Provide the (X, Y) coordinate of the cell's center where the given text is located.  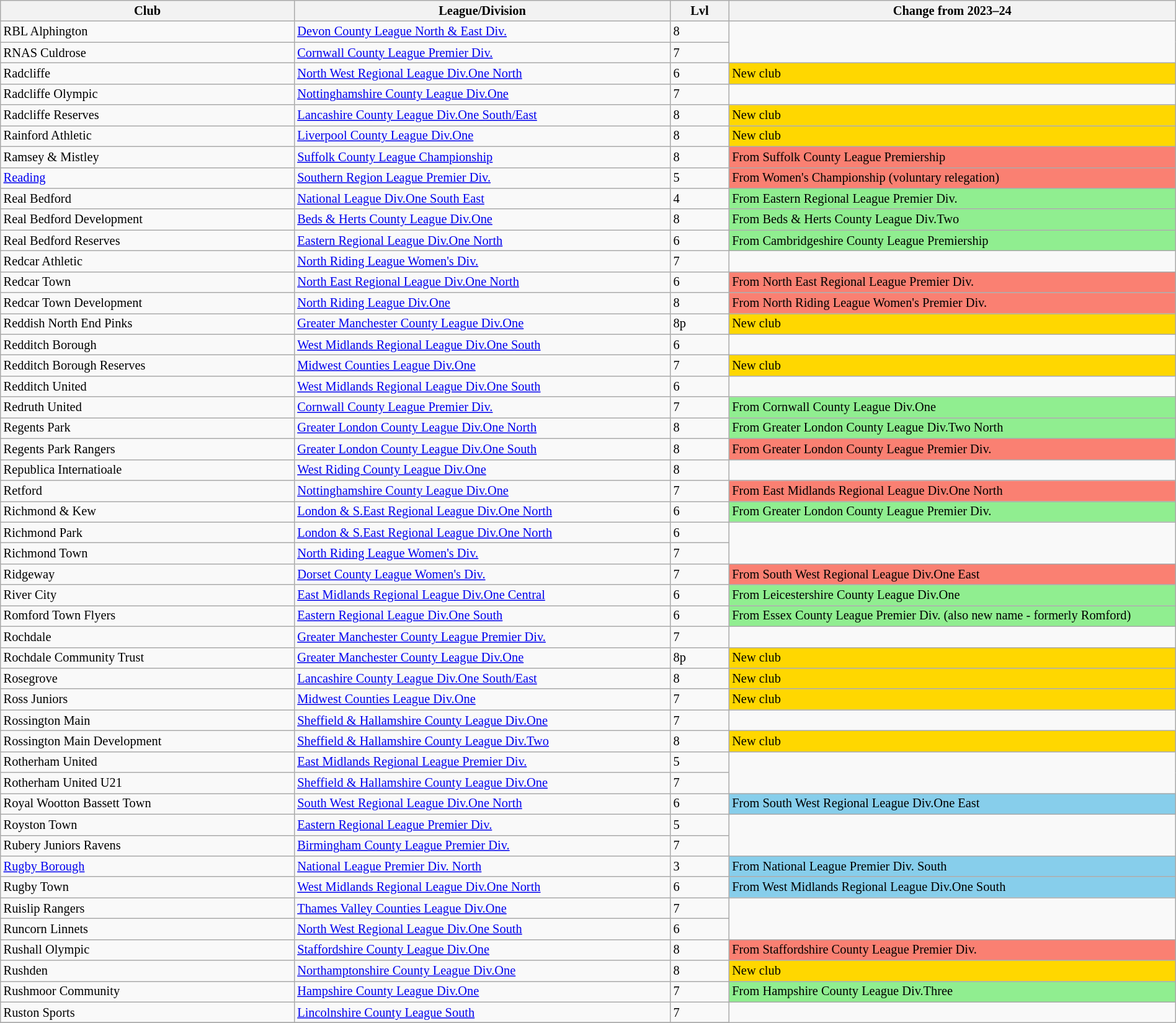
From Leicestershire County League Div.One (952, 595)
Royal Wootton Bassett Town (148, 804)
From Greater London County League Div.Two North (952, 428)
From Cambridgeshire County League Premiership (952, 241)
West Riding County League Div.One (482, 470)
Rugby Borough (148, 866)
North West Regional League Div.One South (482, 929)
From West Midlands Regional League Div.One South (952, 887)
Sheffield & Hallamshire County League Div.Two (482, 741)
From Essex County League Premier Div. (also new name - formerly Romford) (952, 616)
Ridgeway (148, 574)
Richmond & Kew (148, 511)
Greater Manchester County League Premier Div. (482, 637)
Dorset County League Women's Div. (482, 574)
Reddish North End Pinks (148, 324)
Richmond Park (148, 533)
Ruston Sports (148, 1012)
North East Regional League Div.One North (482, 282)
Thames Valley Counties League Div.One (482, 908)
Rushmoor Community (148, 991)
Real Bedford Reserves (148, 241)
National League Div.One South East (482, 198)
Regents Park (148, 428)
Hampshire County League Div.One (482, 991)
RNAS Culdrose (148, 53)
Staffordshire County League Div.One (482, 950)
Redditch Borough Reserves (148, 365)
Royston Town (148, 825)
Regents Park Rangers (148, 449)
Republica Internatioale (148, 470)
Rugby Town (148, 887)
From Staffordshire County League Premier Div. (952, 950)
East Midlands Regional League Div.One Central (482, 595)
Greater London County League Div.One North (482, 428)
Rushden (148, 971)
From Women's Championship (voluntary relegation) (952, 178)
Runcorn Linnets (148, 929)
From National League Premier Div. South (952, 866)
RBL Alphington (148, 32)
Liverpool County League Div.One (482, 136)
Southern Region League Premier Div. (482, 178)
Rosegrove (148, 678)
From Suffolk County League Premiership (952, 157)
Rainford Athletic (148, 136)
Radcliffe (148, 73)
Retford (148, 490)
North Riding League Div.One (482, 303)
4 (700, 198)
Eastern Regional League Premier Div. (482, 825)
Radcliffe Olympic (148, 94)
League/Division (482, 11)
Eastern Regional League Div.One North (482, 241)
From North Riding League Women's Premier Div. (952, 303)
Lincolnshire County League South (482, 1012)
Ramsey & Mistley (148, 157)
Real Bedford Development (148, 219)
Rubery Juniors Ravens (148, 846)
Reading (148, 178)
East Midlands Regional League Premier Div. (482, 762)
Greater London County League Div.One South (482, 449)
Birmingham County League Premier Div. (482, 846)
Rochdale (148, 637)
Redditch United (148, 386)
Club (148, 11)
Redcar Town (148, 282)
North West Regional League Div.One North (482, 73)
South West Regional League Div.One North (482, 804)
West Midlands Regional League Div.One North (482, 887)
From East Midlands Regional League Div.One North (952, 490)
From Cornwall County League Div.One (952, 407)
Eastern Regional League Div.One South (482, 616)
Romford Town Flyers (148, 616)
Change from 2023–24 (952, 11)
Rochdale Community Trust (148, 658)
3 (700, 866)
From North East Regional League Premier Div. (952, 282)
Beds & Herts County League Div.One (482, 219)
Northamptonshire County League Div.One (482, 971)
From Eastern Regional League Premier Div. (952, 198)
From Hampshire County League Div.Three (952, 991)
Rossington Main Development (148, 741)
Ross Juniors (148, 699)
Redruth United (148, 407)
Radcliffe Reserves (148, 115)
Ruislip Rangers (148, 908)
Lvl (700, 11)
Rossington Main (148, 720)
National League Premier Div. North (482, 866)
Redcar Athletic (148, 261)
Redcar Town Development (148, 303)
Devon County League North & East Div. (482, 32)
Redditch Borough (148, 345)
From Beds & Herts County League Div.Two (952, 219)
Richmond Town (148, 553)
Rotherham United (148, 762)
River City (148, 595)
Rushall Olympic (148, 950)
Rotherham United U21 (148, 783)
Real Bedford (148, 198)
Suffolk County League Championship (482, 157)
